Extract the (X, Y) coordinate from the center of the cell holding the provided text.  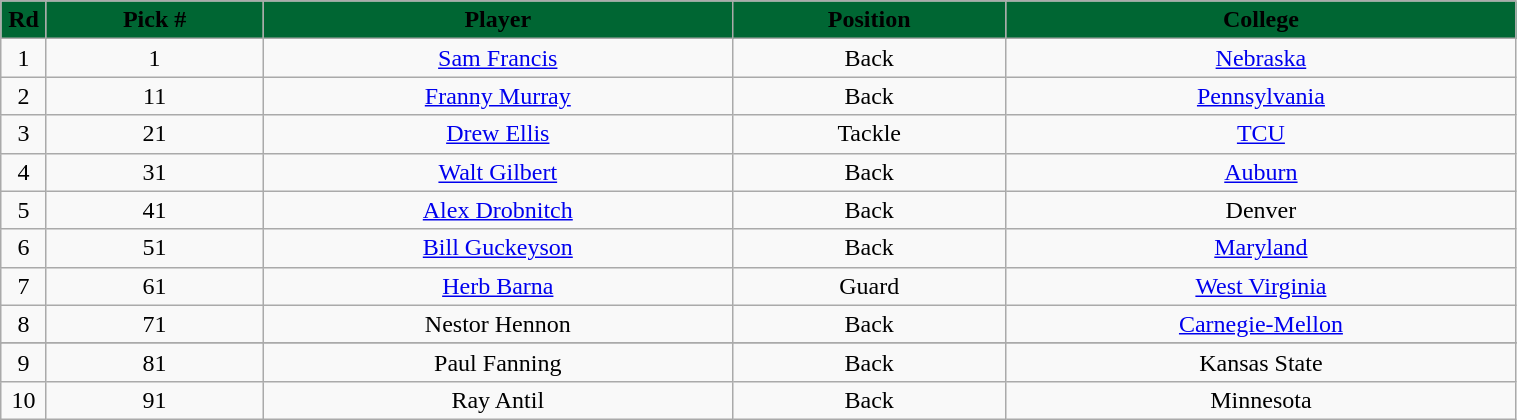
Alex Drobnitch (498, 210)
61 (154, 286)
Franny Murray (498, 96)
Minnesota (1261, 400)
11 (154, 96)
Herb Barna (498, 286)
Kansas State (1261, 362)
Rd (24, 20)
10 (24, 400)
Bill Guckeyson (498, 248)
Nebraska (1261, 58)
Player (498, 20)
West Virginia (1261, 286)
Tackle (870, 134)
31 (154, 172)
Carnegie-Mellon (1261, 324)
College (1261, 20)
41 (154, 210)
Auburn (1261, 172)
7 (24, 286)
Position (870, 20)
Sam Francis (498, 58)
6 (24, 248)
Pick # (154, 20)
9 (24, 362)
Denver (1261, 210)
TCU (1261, 134)
Pennsylvania (1261, 96)
4 (24, 172)
51 (154, 248)
21 (154, 134)
Paul Fanning (498, 362)
Ray Antil (498, 400)
Drew Ellis (498, 134)
8 (24, 324)
2 (24, 96)
71 (154, 324)
3 (24, 134)
5 (24, 210)
Guard (870, 286)
91 (154, 400)
Walt Gilbert (498, 172)
Maryland (1261, 248)
81 (154, 362)
Nestor Hennon (498, 324)
